Provide the (x, y) coordinate of the cell's center where the given text is located.  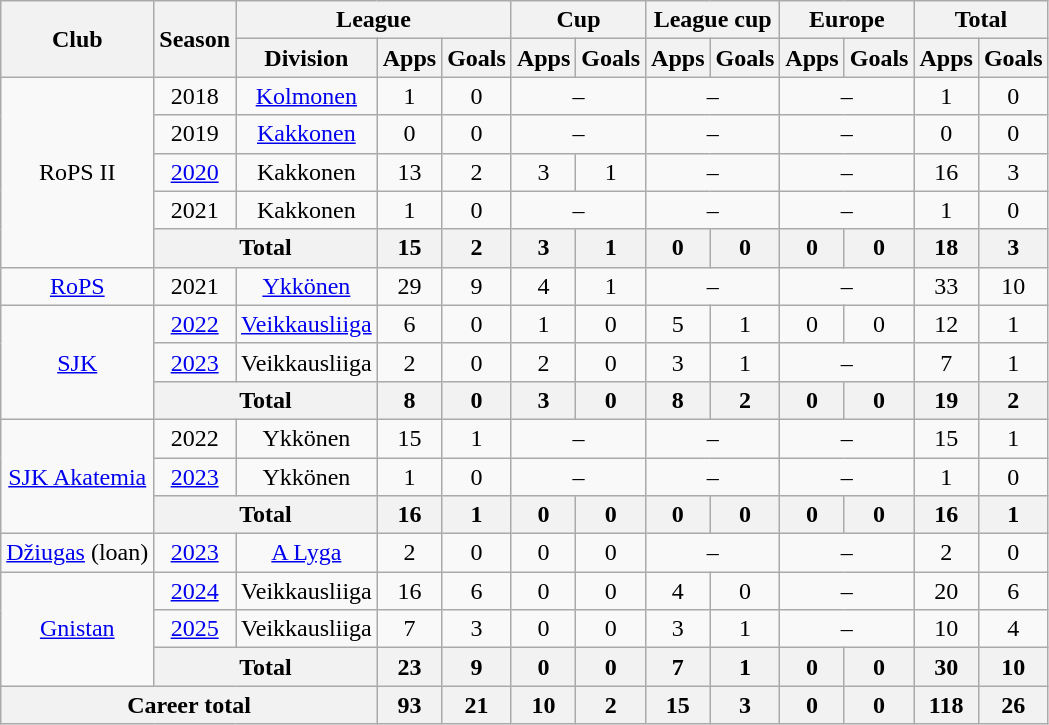
Career total (189, 705)
Division (307, 58)
19 (946, 400)
2025 (195, 629)
33 (946, 286)
SJK Akatemia (78, 476)
93 (409, 705)
Season (195, 39)
118 (946, 705)
A Lyga (307, 553)
League cup (713, 20)
21 (477, 705)
2019 (195, 134)
23 (409, 667)
2024 (195, 591)
Gnistan (78, 629)
26 (1013, 705)
2020 (195, 172)
Cup (578, 20)
Kolmonen (307, 96)
SJK (78, 362)
Club (78, 39)
RoPS (78, 286)
29 (409, 286)
RoPS II (78, 172)
18 (946, 248)
20 (946, 591)
30 (946, 667)
12 (946, 324)
5 (678, 324)
2018 (195, 96)
Džiugas (loan) (78, 553)
13 (409, 172)
Europe (847, 20)
League (374, 20)
